Determine the (X, Y) coordinate at the center of the cell enclosing the given text.  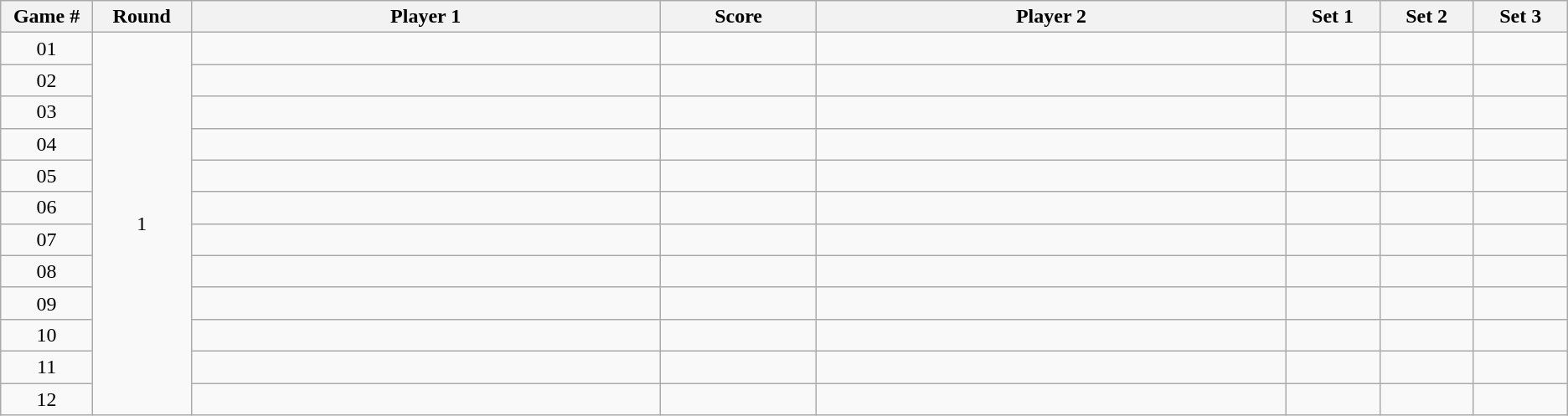
1 (142, 224)
Player 1 (426, 17)
09 (47, 303)
Round (142, 17)
07 (47, 239)
Set 2 (1426, 17)
11 (47, 367)
05 (47, 176)
Game # (47, 17)
12 (47, 399)
10 (47, 335)
Set 1 (1333, 17)
08 (47, 271)
Player 2 (1051, 17)
03 (47, 112)
04 (47, 144)
01 (47, 49)
06 (47, 208)
Set 3 (1520, 17)
Score (739, 17)
02 (47, 80)
